Search for the cell housing the specified text and yield its [x, y] center coordinate. 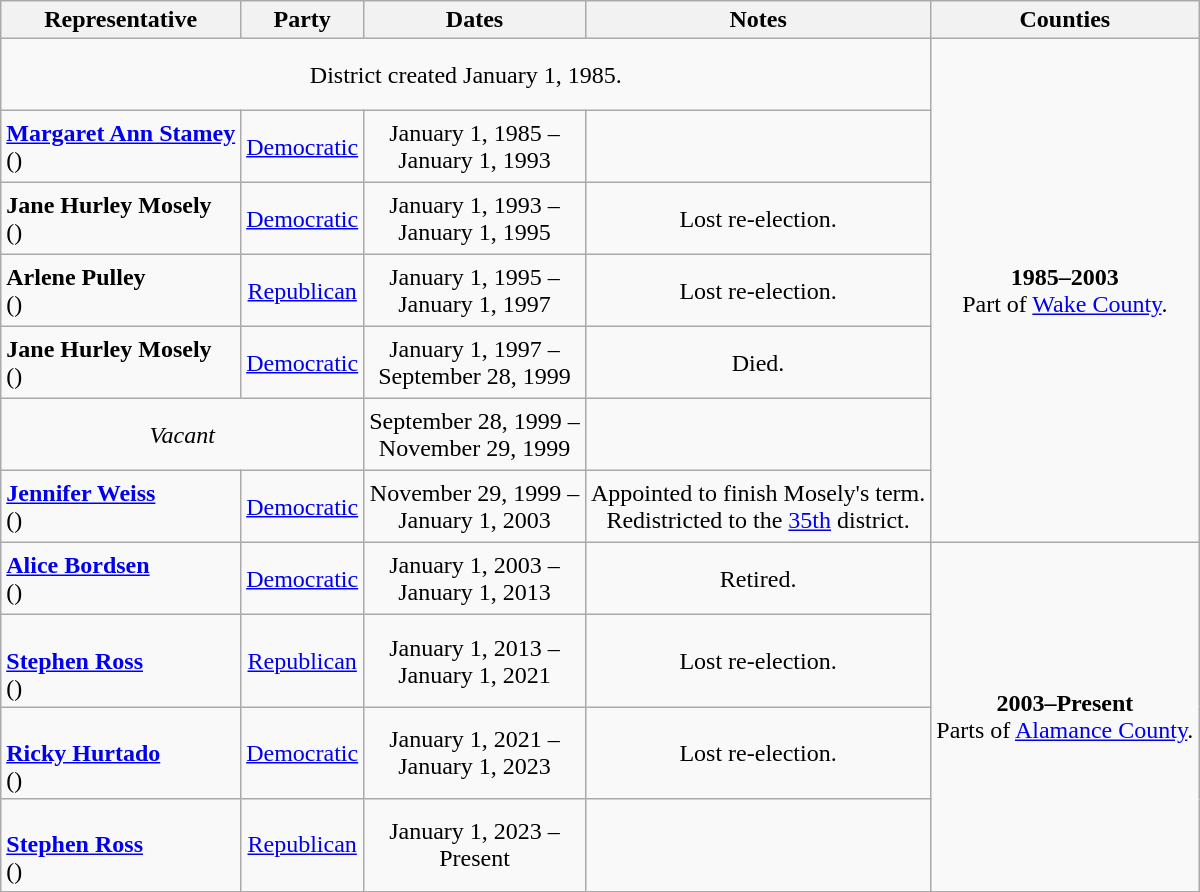
January 1, 1995 – January 1, 1997 [475, 291]
Appointed to finish Mosely's term. Redistricted to the 35th district. [758, 507]
Ricky Hurtado() [121, 753]
January 1, 1985 – January 1, 1993 [475, 147]
Notes [758, 20]
January 1, 2023 – Present [475, 845]
January 1, 2003 – January 1, 2013 [475, 579]
Arlene Pulley() [121, 291]
January 1, 1993 – January 1, 1995 [475, 219]
November 29, 1999 – January 1, 2003 [475, 507]
Counties [1065, 20]
Vacant [182, 435]
Jennifer Weiss() [121, 507]
2003–Present Parts of Alamance County. [1065, 717]
Died. [758, 363]
Retired. [758, 579]
January 1, 2021 – January 1, 2023 [475, 753]
Margaret Ann Stamey() [121, 147]
Representative [121, 20]
January 1, 2013 – January 1, 2021 [475, 661]
January 1, 1997 – September 28, 1999 [475, 363]
Dates [475, 20]
Alice Bordsen() [121, 579]
District created January 1, 1985. [466, 75]
September 28, 1999 – November 29, 1999 [475, 435]
1985–2003 Part of Wake County. [1065, 291]
Party [302, 20]
